From the cell containing the given text, extract its center point as [x, y] coordinate. 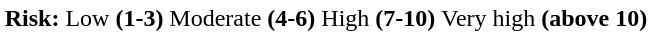
Low (1-3) [114, 18]
Very high (above 10) [544, 18]
Risk: [32, 18]
Moderate (4-6) [242, 18]
High (7-10) [378, 18]
